Detect which cell encompasses the target text, then output its (x, y) center coordinate. 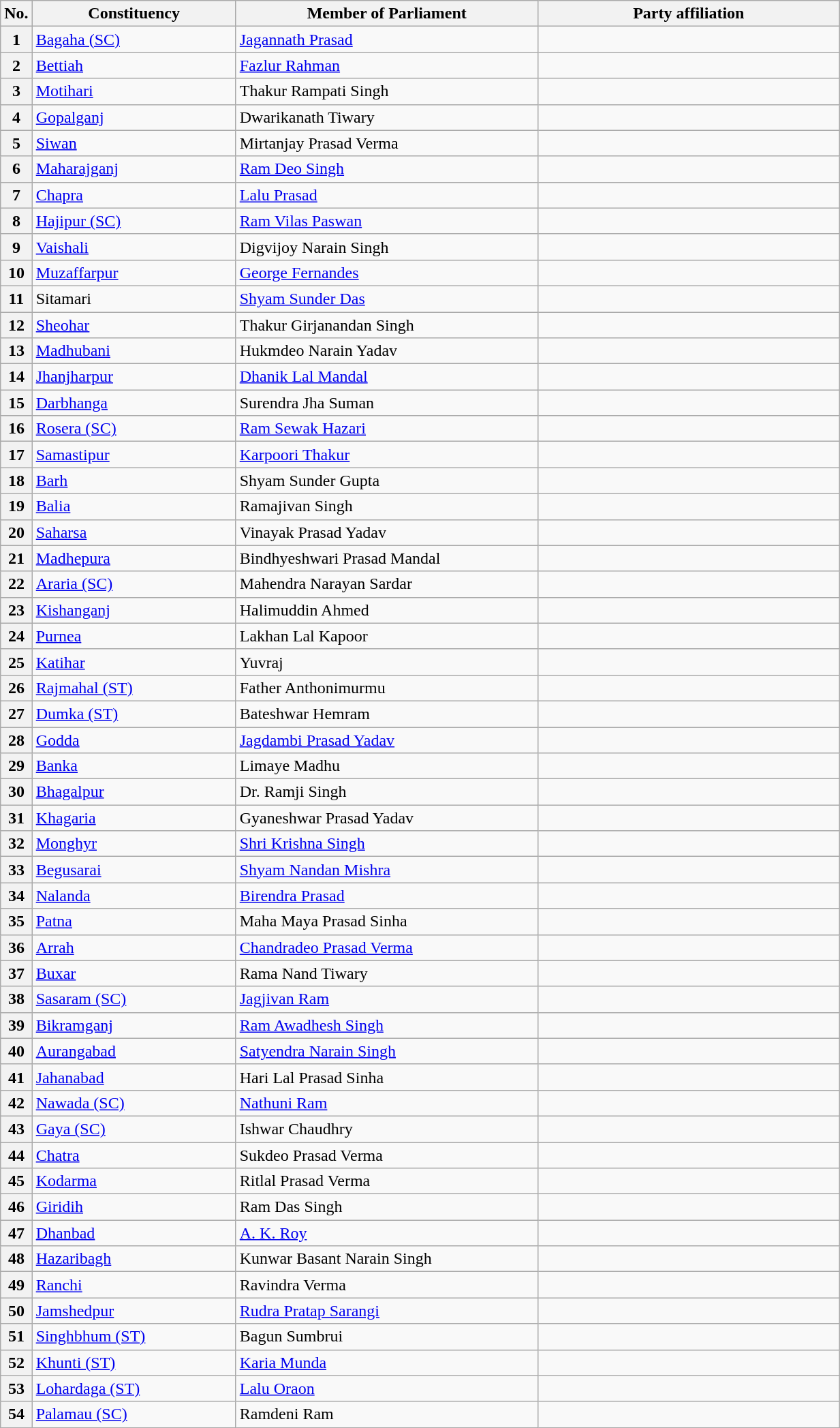
52 (16, 1363)
6 (16, 169)
22 (16, 584)
Ramdeni Ram (387, 1414)
37 (16, 973)
5 (16, 143)
Jhanjharpur (134, 377)
Bhagalpur (134, 792)
10 (16, 273)
Vaishali (134, 247)
Siwan (134, 143)
Palamau (SC) (134, 1414)
Hazaribagh (134, 1259)
Balia (134, 506)
Saharsa (134, 532)
30 (16, 792)
29 (16, 766)
Samastipur (134, 455)
45 (16, 1181)
Madhepura (134, 558)
Dr. Ramji Singh (387, 792)
Singhbhum (ST) (134, 1337)
Patna (134, 922)
53 (16, 1388)
44 (16, 1155)
4 (16, 117)
8 (16, 221)
Ranchi (134, 1285)
16 (16, 429)
Ram Vilas Paswan (387, 221)
Hari Lal Prasad Sinha (387, 1077)
17 (16, 455)
Dumka (ST) (134, 714)
Thakur Girjanandan Singh (387, 325)
19 (16, 506)
Bikramganj (134, 1025)
18 (16, 481)
Monghyr (134, 844)
Madhubani (134, 351)
Darbhanga (134, 403)
36 (16, 947)
Chatra (134, 1155)
Sasaram (SC) (134, 999)
Yuvraj (387, 662)
Giridih (134, 1207)
1 (16, 40)
Ritlal Prasad Verma (387, 1181)
40 (16, 1051)
Sheohar (134, 325)
Dhanik Lal Mandal (387, 377)
Dwarikanath Tiwary (387, 117)
Lalu Prasad (387, 195)
Shyam Sunder Das (387, 299)
Araria (SC) (134, 584)
George Fernandes (387, 273)
Rajmahal (ST) (134, 688)
39 (16, 1025)
Jamshedpur (134, 1311)
Banka (134, 766)
Gyaneshwar Prasad Yadav (387, 818)
Ram Das Singh (387, 1207)
Ishwar Chaudhry (387, 1129)
Sukdeo Prasad Verma (387, 1155)
Ravindra Verma (387, 1285)
25 (16, 662)
Lakhan Lal Kapoor (387, 636)
Barh (134, 481)
Khunti (ST) (134, 1363)
43 (16, 1129)
Mahendra Narayan Sardar (387, 584)
Fazlur Rahman (387, 65)
Jagdambi Prasad Yadav (387, 740)
Mirtanjay Prasad Verma (387, 143)
Member of Parliament (387, 14)
20 (16, 532)
Godda (134, 740)
28 (16, 740)
11 (16, 299)
Kishanganj (134, 610)
31 (16, 818)
Vinayak Prasad Yadav (387, 532)
42 (16, 1103)
Nathuni Ram (387, 1103)
Khagaria (134, 818)
35 (16, 922)
24 (16, 636)
12 (16, 325)
23 (16, 610)
21 (16, 558)
Shri Krishna Singh (387, 844)
Ram Awadhesh Singh (387, 1025)
47 (16, 1233)
41 (16, 1077)
Dhanbad (134, 1233)
Ram Deo Singh (387, 169)
Arrah (134, 947)
Aurangabad (134, 1051)
Katihar (134, 662)
38 (16, 999)
Hukmdeo Narain Yadav (387, 351)
50 (16, 1311)
Bindhyeshwari Prasad Mandal (387, 558)
9 (16, 247)
Limaye Madhu (387, 766)
51 (16, 1337)
Lohardaga (ST) (134, 1388)
Bagaha (SC) (134, 40)
Sitamari (134, 299)
54 (16, 1414)
Bateshwar Hemram (387, 714)
Purnea (134, 636)
Halimuddin Ahmed (387, 610)
Shyam Sunder Gupta (387, 481)
Rosera (SC) (134, 429)
48 (16, 1259)
3 (16, 91)
Father Anthonimurmu (387, 688)
Karia Munda (387, 1363)
Thakur Rampati Singh (387, 91)
2 (16, 65)
Kunwar Basant Narain Singh (387, 1259)
Surendra Jha Suman (387, 403)
49 (16, 1285)
Ramajivan Singh (387, 506)
Nawada (SC) (134, 1103)
26 (16, 688)
13 (16, 351)
Hajipur (SC) (134, 221)
Digvijoy Narain Singh (387, 247)
33 (16, 870)
Chapra (134, 195)
Buxar (134, 973)
Maharajganj (134, 169)
Jagjivan Ram (387, 999)
A. K. Roy (387, 1233)
Shyam Nandan Mishra (387, 870)
Motihari (134, 91)
Jahanabad (134, 1077)
Chandradeo Prasad Verma (387, 947)
Begusarai (134, 870)
Karpoori Thakur (387, 455)
Bettiah (134, 65)
Gopalganj (134, 117)
Bagun Sumbrui (387, 1337)
Constituency (134, 14)
14 (16, 377)
27 (16, 714)
Rudra Pratap Sarangi (387, 1311)
15 (16, 403)
Rama Nand Tiwary (387, 973)
Nalanda (134, 896)
34 (16, 896)
Jagannath Prasad (387, 40)
32 (16, 844)
Gaya (SC) (134, 1129)
46 (16, 1207)
7 (16, 195)
No. (16, 14)
Ram Sewak Hazari (387, 429)
Kodarma (134, 1181)
Satyendra Narain Singh (387, 1051)
Maha Maya Prasad Sinha (387, 922)
Muzaffarpur (134, 273)
Lalu Oraon (387, 1388)
Party affiliation (688, 14)
Birendra Prasad (387, 896)
